Locate the cell with the specified text and output its (X, Y) center coordinate. 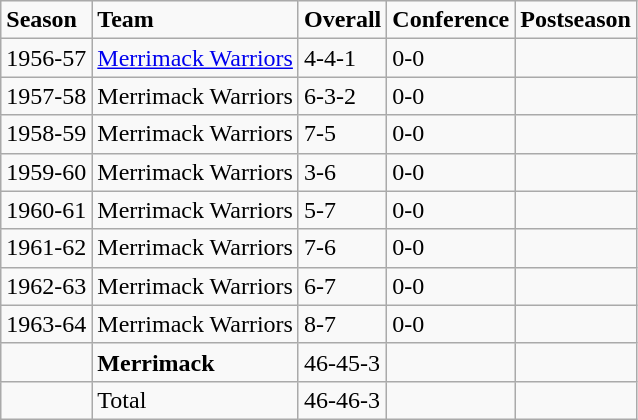
5-7 (342, 210)
6-3-2 (342, 96)
46-45-3 (342, 362)
1957-58 (46, 96)
1960-61 (46, 210)
Season (46, 20)
Conference (451, 20)
Overall (342, 20)
1962-63 (46, 286)
7-5 (342, 134)
Total (196, 400)
1961-62 (46, 248)
4-4-1 (342, 58)
6-7 (342, 286)
Team (196, 20)
Postseason (576, 20)
1959-60 (46, 172)
Merrimack (196, 362)
46-46-3 (342, 400)
8-7 (342, 324)
1956-57 (46, 58)
7-6 (342, 248)
3-6 (342, 172)
1958-59 (46, 134)
1963-64 (46, 324)
